Output the [x, y] coordinate of the center of the cell containing the given text.  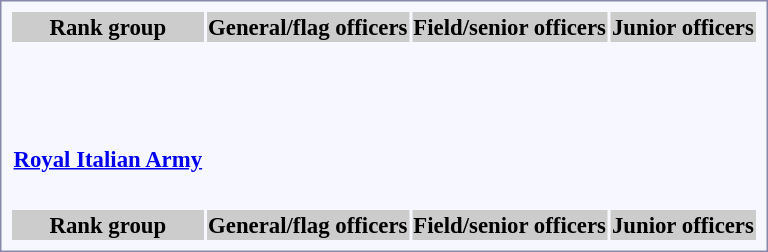
Royal Italian Army [108, 159]
